Capture the cell that displays the provided text and extract its [x, y] central coordinate. 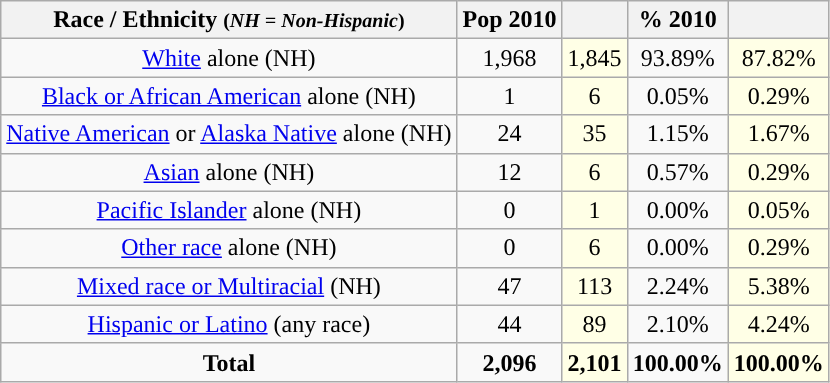
Race / Ethnicity (NH = Non-Hispanic) [229, 20]
2.10% [678, 324]
1.15% [678, 134]
1,845 [594, 58]
2,096 [510, 362]
Hispanic or Latino (any race) [229, 324]
Mixed race or Multiracial (NH) [229, 286]
1.67% [778, 134]
24 [510, 134]
5.38% [778, 286]
Asian alone (NH) [229, 172]
2.24% [678, 286]
0.57% [678, 172]
113 [594, 286]
Total [229, 362]
35 [594, 134]
1,968 [510, 58]
89 [594, 324]
Other race alone (NH) [229, 248]
12 [510, 172]
44 [510, 324]
87.82% [778, 58]
Pop 2010 [510, 20]
White alone (NH) [229, 58]
% 2010 [678, 20]
4.24% [778, 324]
Pacific Islander alone (NH) [229, 210]
93.89% [678, 58]
Black or African American alone (NH) [229, 96]
47 [510, 286]
Native American or Alaska Native alone (NH) [229, 134]
2,101 [594, 362]
